Pinpoint the cell where the given text exists, returning its [x, y] midpoint coordinate. 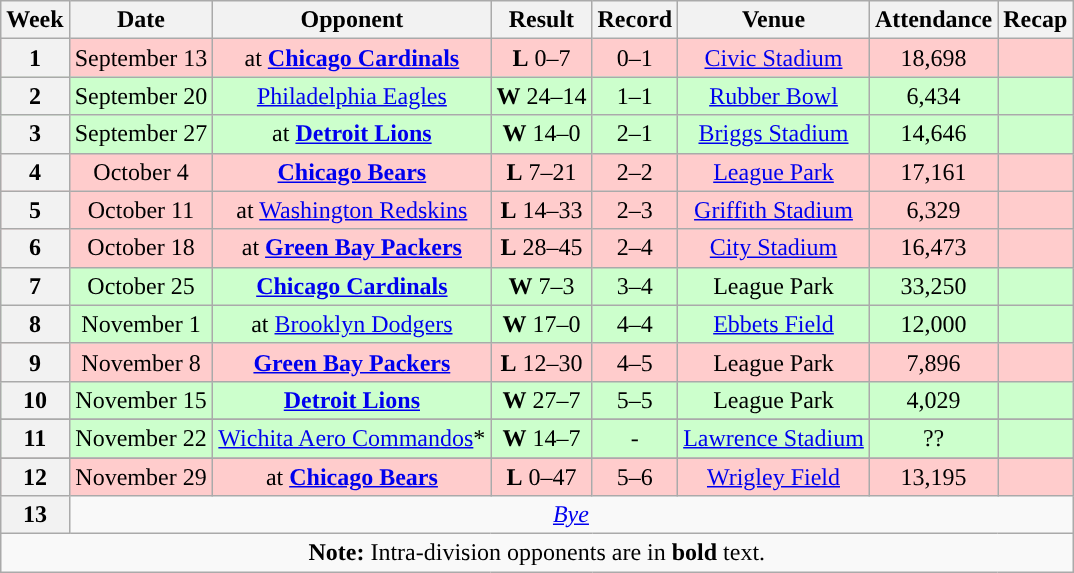
4,029 [933, 400]
October 18 [141, 248]
November 15 [141, 400]
September 20 [141, 96]
11 [35, 438]
W 27–7 [542, 400]
Bye [571, 515]
W 14–7 [542, 438]
4 [35, 172]
October 4 [141, 172]
10 [35, 400]
Green Bay Packers [352, 362]
0–1 [635, 58]
Chicago Cardinals [352, 286]
Griffith Stadium [774, 210]
12,000 [933, 324]
at Chicago Cardinals [352, 58]
at Washington Redskins [352, 210]
6,434 [933, 96]
L 0–7 [542, 58]
Opponent [352, 20]
Venue [774, 20]
at Brooklyn Dodgers [352, 324]
14,646 [933, 134]
Recap [1036, 20]
7,896 [933, 362]
7 [35, 286]
L 0–47 [542, 477]
18,698 [933, 58]
Week [35, 20]
W 17–0 [542, 324]
2–4 [635, 248]
Date [141, 20]
Record [635, 20]
9 [35, 362]
Wichita Aero Commandos* [352, 438]
2–3 [635, 210]
6 [35, 248]
12 [35, 477]
13 [35, 515]
Philadelphia Eagles [352, 96]
16,473 [933, 248]
November 1 [141, 324]
Detroit Lions [352, 400]
September 13 [141, 58]
November 22 [141, 438]
October 11 [141, 210]
1 [35, 58]
Note: Intra-division opponents are in bold text. [537, 553]
L 12–30 [542, 362]
4–5 [635, 362]
September 27 [141, 134]
W 24–14 [542, 96]
at Green Bay Packers [352, 248]
33,250 [933, 286]
6,329 [933, 210]
November 29 [141, 477]
5–6 [635, 477]
Wrigley Field [774, 477]
L 7–21 [542, 172]
at Chicago Bears [352, 477]
2–1 [635, 134]
17,161 [933, 172]
- [635, 438]
13,195 [933, 477]
2 [35, 96]
W 14–0 [542, 134]
at Detroit Lions [352, 134]
Chicago Bears [352, 172]
2–2 [635, 172]
1–1 [635, 96]
5 [35, 210]
October 25 [141, 286]
?? [933, 438]
City Stadium [774, 248]
W 7–3 [542, 286]
Attendance [933, 20]
4–4 [635, 324]
Result [542, 20]
3–4 [635, 286]
5–5 [635, 400]
November 8 [141, 362]
Briggs Stadium [774, 134]
Rubber Bowl [774, 96]
Ebbets Field [774, 324]
Civic Stadium [774, 58]
8 [35, 324]
L 14–33 [542, 210]
3 [35, 134]
L 28–45 [542, 248]
Lawrence Stadium [774, 438]
